Determine the (X, Y) coordinate at the center of the cell enclosing the given text.  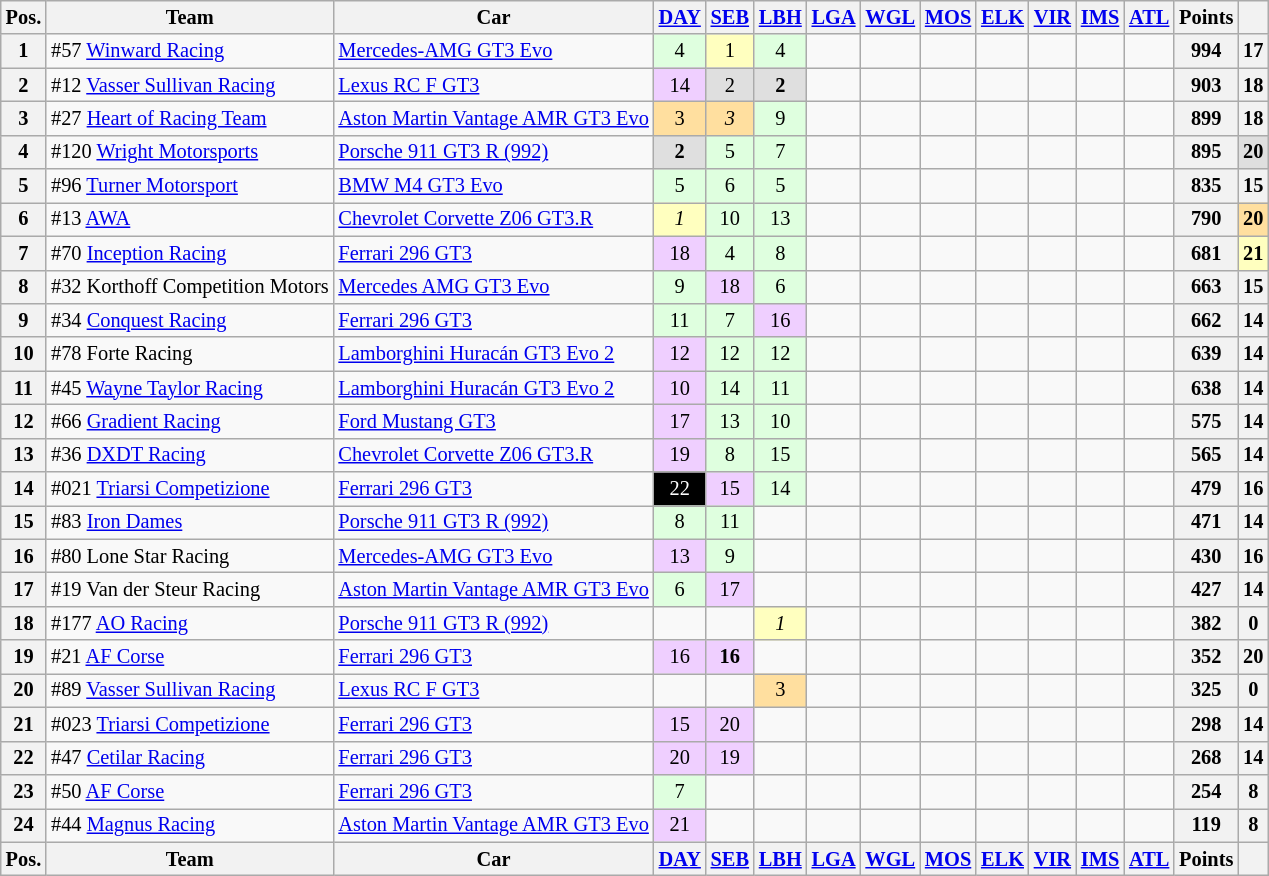
835 (1206, 186)
352 (1206, 657)
#80 Lone Star Racing (190, 556)
662 (1206, 320)
#36 DXDT Racing (190, 455)
Mercedes AMG GT3 Evo (493, 287)
254 (1206, 791)
#13 AWA (190, 219)
#177 AO Racing (190, 623)
#83 Iron Dames (190, 522)
#12 Vasser Sullivan Racing (190, 85)
994 (1206, 51)
#34 Conquest Racing (190, 320)
382 (1206, 623)
638 (1206, 388)
23 (24, 791)
#44 Magnus Racing (190, 825)
268 (1206, 758)
325 (1206, 690)
24 (24, 825)
#023 Triarsi Competizione (190, 724)
298 (1206, 724)
#47 Cetilar Racing (190, 758)
#21 AF Corse (190, 657)
639 (1206, 354)
#19 Van der Steur Racing (190, 589)
119 (1206, 825)
663 (1206, 287)
#96 Turner Motorsport (190, 186)
#32 Korthoff Competition Motors (190, 287)
430 (1206, 556)
479 (1206, 489)
427 (1206, 589)
#021 Triarsi Competizione (190, 489)
681 (1206, 253)
#120 Wright Motorsports (190, 152)
#50 AF Corse (190, 791)
#78 Forte Racing (190, 354)
471 (1206, 522)
#89 Vasser Sullivan Racing (190, 690)
903 (1206, 85)
565 (1206, 455)
Ford Mustang GT3 (493, 421)
790 (1206, 219)
BMW M4 GT3 Evo (493, 186)
895 (1206, 152)
#27 Heart of Racing Team (190, 118)
#66 Gradient Racing (190, 421)
575 (1206, 421)
899 (1206, 118)
#57 Winward Racing (190, 51)
#70 Inception Racing (190, 253)
#45 Wayne Taylor Racing (190, 388)
